Detect which cell encompasses the target text, then output its [X, Y] center coordinate. 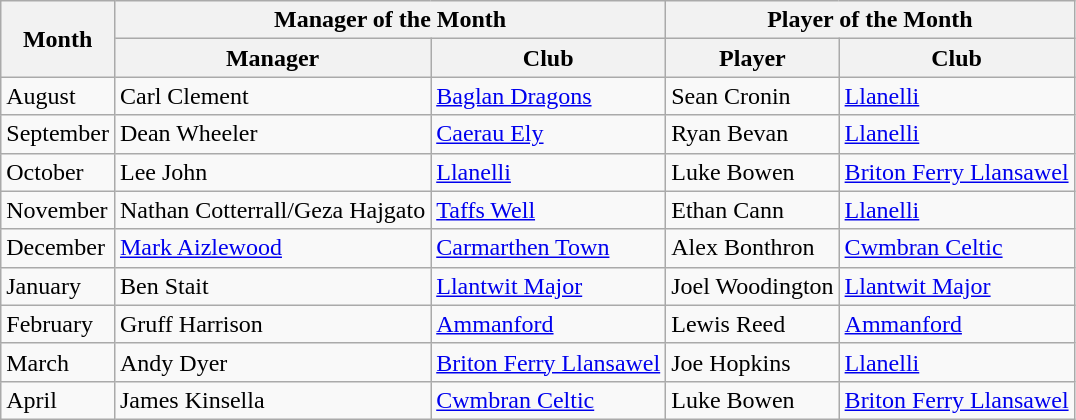
Baglan Dragons [548, 96]
Sean Cronin [752, 96]
Ben Stait [272, 286]
Joel Woodington [752, 286]
Lewis Reed [752, 324]
Andy Dyer [272, 362]
Player [752, 58]
James Kinsella [272, 400]
December [58, 248]
Manager of the Month [390, 20]
February [58, 324]
Carl Clement [272, 96]
September [58, 134]
Carmarthen Town [548, 248]
Lee John [272, 172]
Alex Bonthron [752, 248]
Joe Hopkins [752, 362]
April [58, 400]
Ethan Cann [752, 210]
Nathan Cotterrall/Geza Hajgato [272, 210]
March [58, 362]
Player of the Month [870, 20]
Taffs Well [548, 210]
January [58, 286]
Dean Wheeler [272, 134]
August [58, 96]
Ryan Bevan [752, 134]
Month [58, 39]
Gruff Harrison [272, 324]
Mark Aizlewood [272, 248]
Manager [272, 58]
October [58, 172]
Caerau Ely [548, 134]
November [58, 210]
